Detect which cell encompasses the target text, then output its (x, y) center coordinate. 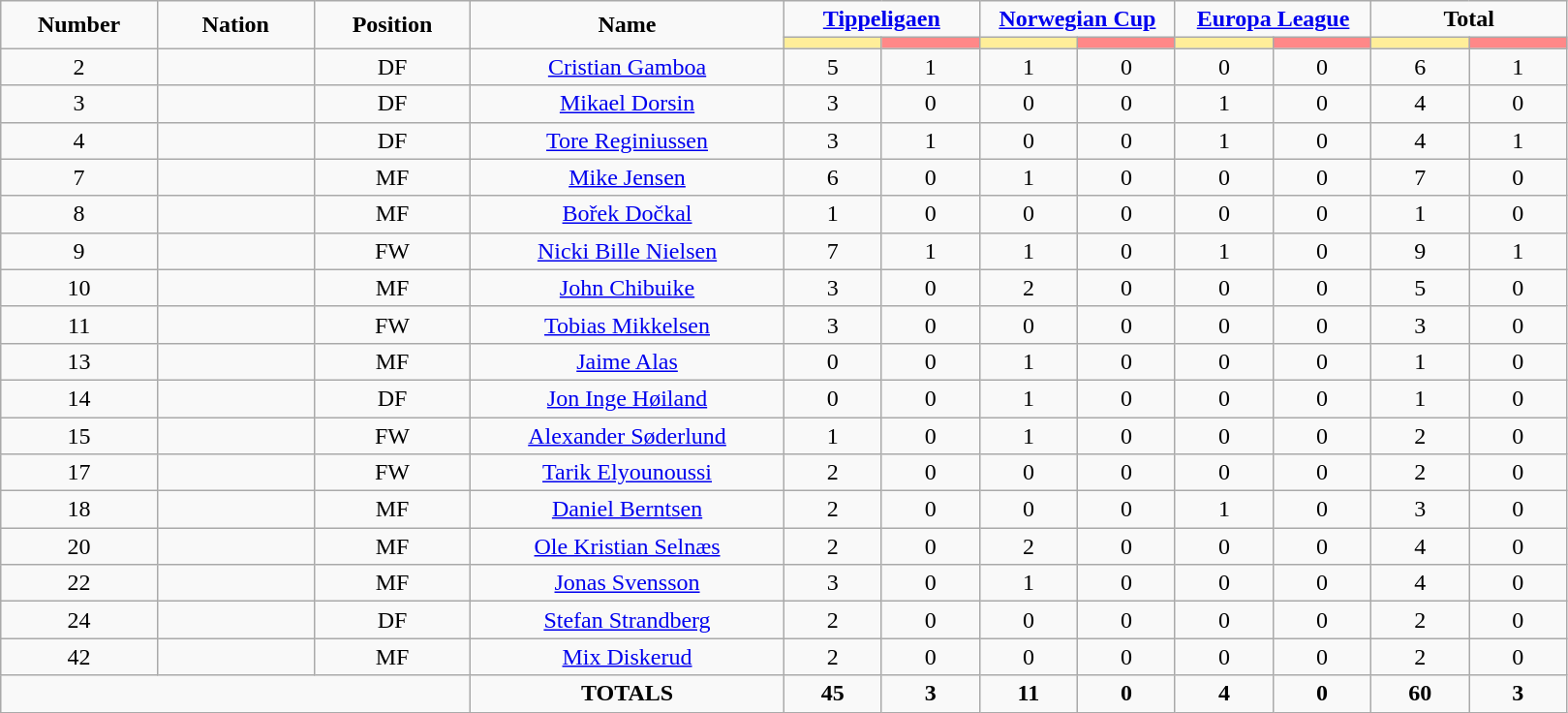
Tippeligaen (881, 19)
8 (79, 214)
Tore Reginiussen (628, 140)
Jaime Alas (628, 361)
Ole Kristian Selnæs (628, 546)
Mike Jensen (628, 177)
14 (79, 398)
20 (79, 546)
Total (1469, 19)
Position (392, 25)
18 (79, 510)
17 (79, 473)
Jon Inge Høiland (628, 398)
TOTALS (628, 694)
45 (833, 694)
Mikael Dorsin (628, 104)
10 (79, 288)
Nation (235, 25)
Name (628, 25)
Nicki Bille Nielsen (628, 251)
Jonas Svensson (628, 583)
Alexander Søderlund (628, 435)
13 (79, 361)
42 (79, 657)
Tarik Elyounoussi (628, 473)
22 (79, 583)
Tobias Mikkelsen (628, 325)
John Chibuike (628, 288)
Norwegian Cup (1077, 19)
Number (79, 25)
24 (79, 620)
15 (79, 435)
Mix Diskerud (628, 657)
Bořek Dočkal (628, 214)
Europa League (1273, 19)
Stefan Strandberg (628, 620)
Daniel Berntsen (628, 510)
60 (1420, 694)
Cristian Gamboa (628, 67)
